Return (x, y) of the center of cell containing provided text 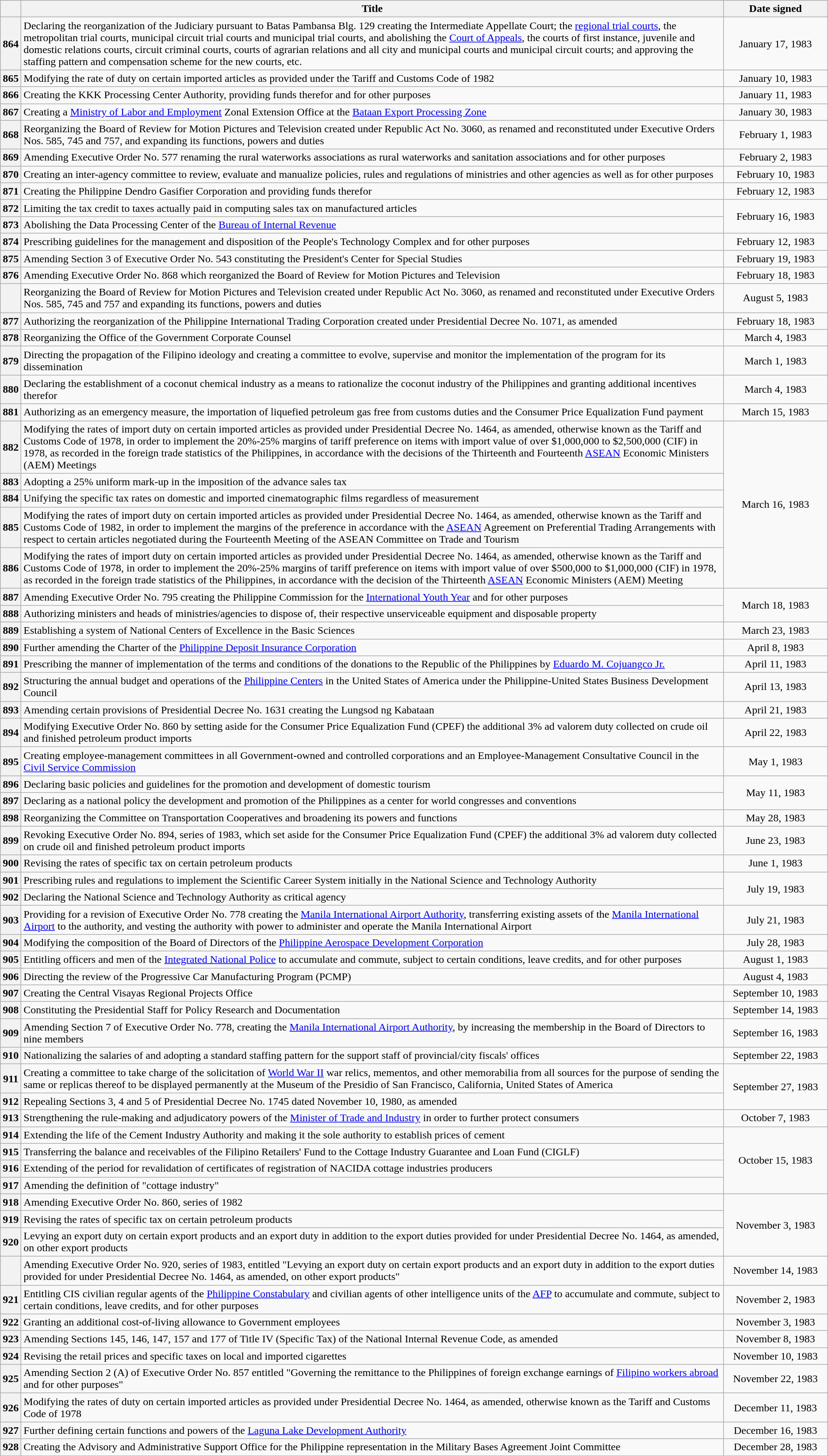
Nationalizing the salaries of and adopting a standard staffing pattern for the support staff of provincial/city fiscals' offices (372, 1056)
882 (11, 447)
February 10, 1983 (775, 174)
August 1, 1983 (775, 959)
918 (11, 1202)
Creating the Central Visayas Regional Projects Office (372, 993)
October 7, 1983 (775, 1118)
April 8, 1983 (775, 647)
912 (11, 1101)
880 (11, 389)
October 15, 1983 (775, 1160)
April 11, 1983 (775, 664)
Amending Sections 145, 146, 147, 157 and 177 of Title IV (Specific Tax) of the National Internal Revenue Code, as amended (372, 1339)
904 (11, 943)
890 (11, 647)
Amending Executive Order No. 868 which reorganized the Board of Review for Motion Pictures and Television (372, 276)
April 13, 1983 (775, 687)
Creating the Advisory and Administrative Support Office for the Philippine representation in the Military Bases Agreement Joint Committee (372, 1447)
922 (11, 1322)
909 (11, 1033)
913 (11, 1118)
July 19, 1983 (775, 889)
Creating the KKK Processing Center Authority, providing funds therefor and for other purposes (372, 95)
Creating the Philippine Dendro Gasifier Corporation and providing funds therefor (372, 191)
February 19, 1983 (775, 259)
June 23, 1983 (775, 840)
Further defining certain functions and powers of the Laguna Lake Development Authority (372, 1430)
875 (11, 259)
925 (11, 1379)
889 (11, 630)
895 (11, 762)
Prescribing rules and regulations to implement the Scientific Career System initially in the National Science and Technology Authority (372, 880)
September 10, 1983 (775, 993)
Title (372, 9)
902 (11, 897)
Creating a Ministry of Labor and Employment Zonal Extension Office at the Bataan Export Processing Zone (372, 112)
February 16, 1983 (775, 216)
Granting an additional cost-of-living allowance to Government employees (372, 1322)
906 (11, 976)
Declaring as a national policy the development and promotion of the Philippines as a center for world congresses and conventions (372, 801)
893 (11, 710)
March 18, 1983 (775, 605)
879 (11, 361)
Extending the life of the Cement Industry Authority and making it the sole authority to establish prices of cement (372, 1135)
903 (11, 920)
Prescribing guidelines for the management and disposition of the People's Technology Complex and for other purposes (372, 241)
March 16, 1983 (775, 504)
Reorganizing the Office of the Government Corporate Counsel (372, 338)
878 (11, 338)
910 (11, 1056)
900 (11, 863)
September 22, 1983 (775, 1056)
July 28, 1983 (775, 943)
November 8, 1983 (775, 1339)
873 (11, 225)
Authorizing the reorganization of the Philippine International Trading Corporation created under Presidential Decree No. 1071, as amended (372, 321)
January 17, 1983 (775, 43)
897 (11, 801)
872 (11, 208)
Reorganizing the Committee on Transportation Cooperatives and broadening its powers and functions (372, 818)
Directing the review of the Progressive Car Manufacturing Program (PCMP) (372, 976)
916 (11, 1169)
May 28, 1983 (775, 818)
August 5, 1983 (775, 298)
March 23, 1983 (775, 630)
Adopting a 25% uniform mark-up in the imposition of the advance sales tax (372, 482)
891 (11, 664)
888 (11, 613)
September 27, 1983 (775, 1087)
896 (11, 784)
August 4, 1983 (775, 976)
Amending the definition of "cottage industry" (372, 1185)
914 (11, 1135)
867 (11, 112)
Amending Section 3 of Executive Order No. 543 constituting the President's Center for Special Studies (372, 259)
870 (11, 174)
Limiting the tax credit to taxes actually paid in computing sales tax on manufactured articles (372, 208)
December 16, 1983 (775, 1430)
April 21, 1983 (775, 710)
926 (11, 1407)
881 (11, 412)
883 (11, 482)
June 1, 1983 (775, 863)
Declaring basic policies and guidelines for the promotion and development of domestic tourism (372, 784)
928 (11, 1447)
November 14, 1983 (775, 1270)
920 (11, 1242)
905 (11, 959)
924 (11, 1356)
July 21, 1983 (775, 920)
899 (11, 840)
865 (11, 78)
November 22, 1983 (775, 1379)
November 10, 1983 (775, 1356)
898 (11, 818)
December 28, 1983 (775, 1447)
871 (11, 191)
February 2, 1983 (775, 157)
921 (11, 1299)
Unifying the specific tax rates on domestic and imported cinematographic films regardless of measurement (372, 498)
864 (11, 43)
Amending Executive Order No. 577 renaming the rural waterworks associations as rural waterworks and sanitation associations and for other purposes (372, 157)
Establishing a system of National Centers of Excellence in the Basic Sciences (372, 630)
Amending certain provisions of Presidential Decree No. 1631 creating the Lungsod ng Kabataan (372, 710)
April 22, 1983 (775, 732)
November 2, 1983 (775, 1299)
874 (11, 241)
Amending Executive Order No. 860, series of 1982 (372, 1202)
917 (11, 1185)
927 (11, 1430)
901 (11, 880)
892 (11, 687)
Abolishing the Data Processing Center of the Bureau of Internal Revenue (372, 225)
Modifying the composition of the Board of Directors of the Philippine Aerospace Development Corporation (372, 943)
887 (11, 597)
Further amending the Charter of the Philippine Deposit Insurance Corporation (372, 647)
Amending Executive Order No. 795 creating the Philippine Commission for the International Youth Year and for other purposes (372, 597)
January 10, 1983 (775, 78)
866 (11, 95)
January 30, 1983 (775, 112)
Declaring the National Science and Technology Authority as critical agency (372, 897)
915 (11, 1152)
Date signed (775, 9)
Strengthening the rule-making and adjudicatory powers of the Minister of Trade and Industry in order to further protect consumers (372, 1118)
Repealing Sections 3, 4 and 5 of Presidential Decree No. 1745 dated November 10, 1980, as amended (372, 1101)
Extending of the period for revalidation of certificates of registration of NACIDA cottage industries producers (372, 1169)
May 1, 1983 (775, 762)
877 (11, 321)
Authorizing ministers and heads of ministries/agencies to dispose of, their respective unserviceable equipment and disposable property (372, 613)
923 (11, 1339)
February 1, 1983 (775, 134)
March 1, 1983 (775, 361)
September 16, 1983 (775, 1033)
869 (11, 157)
885 (11, 527)
907 (11, 993)
Revising the retail prices and specific taxes on local and imported cigarettes (372, 1356)
868 (11, 134)
December 11, 1983 (775, 1407)
886 (11, 568)
Constituting the Presidential Staff for Policy Research and Documentation (372, 1010)
876 (11, 276)
Transferring the balance and receivables of the Filipino Retailers' Fund to the Cottage Industry Guarantee and Loan Fund (CIGLF) (372, 1152)
894 (11, 732)
May 11, 1983 (775, 793)
884 (11, 498)
January 11, 1983 (775, 95)
March 15, 1983 (775, 412)
Prescribing the manner of implementation of the terms and conditions of the donations to the Republic of the Philippines by Eduardo M. Cojuangco Jr. (372, 664)
919 (11, 1219)
September 14, 1983 (775, 1010)
911 (11, 1078)
908 (11, 1010)
Modifying the rate of duty on certain imported articles as provided under the Tariff and Customs Code of 1982 (372, 78)
